Return the [x, y] coordinate for the center point of the cell that contains the specified text.  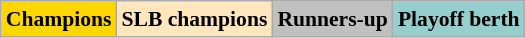
Playoff berth [459, 19]
Runners-up [332, 19]
SLB champions [194, 19]
Champions [59, 19]
